Locate the cell with the specified text and output its (X, Y) center coordinate. 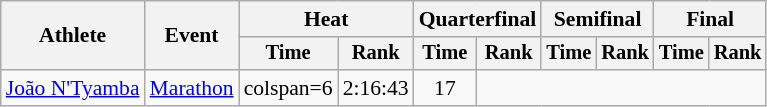
2:16:43 (376, 88)
Event (192, 36)
17 (445, 88)
Athlete (73, 36)
João N'Tyamba (73, 88)
Semifinal (597, 19)
colspan=6 (288, 88)
Heat (326, 19)
Final (710, 19)
Marathon (192, 88)
Quarterfinal (478, 19)
